Provide the [x, y] coordinate of the cell's center where the given text is located.  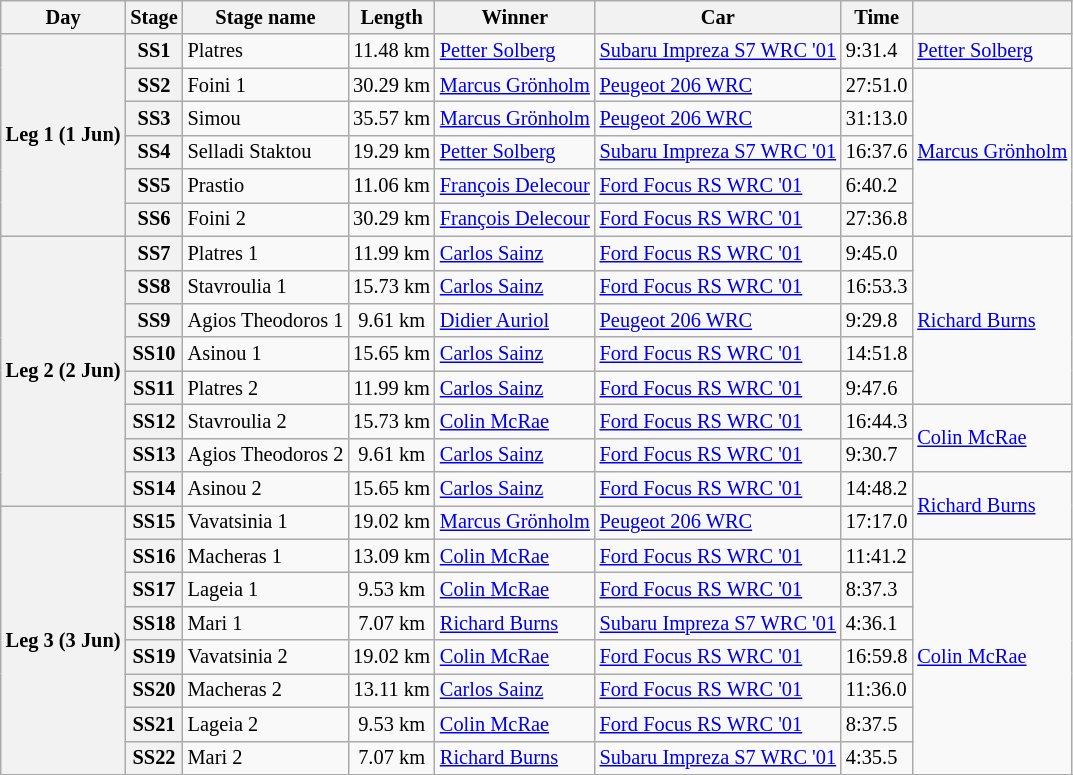
Time [876, 17]
Lageia 2 [266, 724]
Mari 1 [266, 623]
8:37.5 [876, 724]
27:51.0 [876, 85]
9:47.6 [876, 388]
SS19 [154, 657]
17:17.0 [876, 522]
16:59.8 [876, 657]
9:31.4 [876, 51]
SS22 [154, 758]
SS14 [154, 489]
SS16 [154, 556]
6:40.2 [876, 186]
SS3 [154, 118]
Length [392, 17]
Vavatsinia 2 [266, 657]
16:53.3 [876, 287]
Asinou 2 [266, 489]
11:41.2 [876, 556]
SS7 [154, 253]
Selladi Staktou [266, 152]
4:35.5 [876, 758]
11.48 km [392, 51]
Stage name [266, 17]
14:51.8 [876, 354]
Macheras 1 [266, 556]
Macheras 2 [266, 690]
SS2 [154, 85]
Leg 3 (3 Jun) [64, 640]
14:48.2 [876, 489]
Vavatsinia 1 [266, 522]
Platres 2 [266, 388]
SS1 [154, 51]
Agios Theodoros 2 [266, 455]
Prastio [266, 186]
Stavroulia 2 [266, 421]
8:37.3 [876, 589]
SS18 [154, 623]
SS12 [154, 421]
9:30.7 [876, 455]
Platres [266, 51]
Stage [154, 17]
SS20 [154, 690]
Foini 1 [266, 85]
13.09 km [392, 556]
19.29 km [392, 152]
9:29.8 [876, 320]
Platres 1 [266, 253]
SS4 [154, 152]
11.06 km [392, 186]
Agios Theodoros 1 [266, 320]
Lageia 1 [266, 589]
Winner [515, 17]
16:37.6 [876, 152]
Day [64, 17]
SS8 [154, 287]
SS9 [154, 320]
Stavroulia 1 [266, 287]
SS11 [154, 388]
4:36.1 [876, 623]
Foini 2 [266, 219]
9:45.0 [876, 253]
SS17 [154, 589]
SS13 [154, 455]
Mari 2 [266, 758]
SS21 [154, 724]
Asinou 1 [266, 354]
SS15 [154, 522]
Leg 1 (1 Jun) [64, 135]
11:36.0 [876, 690]
13.11 km [392, 690]
Leg 2 (2 Jun) [64, 370]
Car [718, 17]
Simou [266, 118]
27:36.8 [876, 219]
16:44.3 [876, 421]
SS5 [154, 186]
SS10 [154, 354]
31:13.0 [876, 118]
Didier Auriol [515, 320]
SS6 [154, 219]
35.57 km [392, 118]
